Identify which cell holds the provided text, then report its (X, Y) central coordinate. 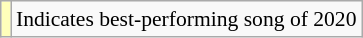
Indicates best-performing song of 2020 (186, 19)
